Return the [x, y] coordinate for the center point of the cell that contains the specified text.  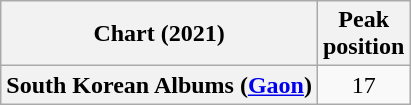
17 [363, 85]
South Korean Albums (Gaon) [160, 85]
Chart (2021) [160, 34]
Peakposition [363, 34]
